From the cell containing the given text, extract its center point as [x, y] coordinate. 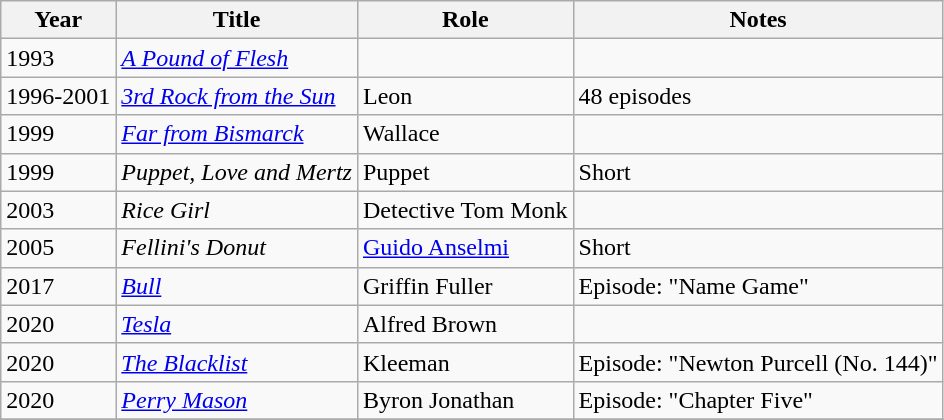
2003 [58, 210]
Tesla [237, 324]
Far from Bismarck [237, 134]
Leon [465, 96]
2017 [58, 286]
The Blacklist [237, 362]
Role [465, 20]
Bull [237, 286]
Perry Mason [237, 400]
Episode: "Chapter Five" [758, 400]
Fellini's Donut [237, 248]
48 episodes [758, 96]
Byron Jonathan [465, 400]
1996-2001 [58, 96]
2005 [58, 248]
Episode: "Newton Purcell (No. 144)" [758, 362]
Puppet, Love and Mertz [237, 172]
A Pound of Flesh [237, 58]
Notes [758, 20]
Detective Tom Monk [465, 210]
Title [237, 20]
Kleeman [465, 362]
1993 [58, 58]
Puppet [465, 172]
Alfred Brown [465, 324]
Guido Anselmi [465, 248]
Year [58, 20]
Wallace [465, 134]
Rice Girl [237, 210]
Episode: "Name Game" [758, 286]
3rd Rock from the Sun [237, 96]
Griffin Fuller [465, 286]
